Detect which cell encompasses the target text, then output its [x, y] center coordinate. 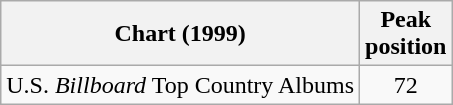
Chart (1999) [180, 34]
72 [406, 85]
U.S. Billboard Top Country Albums [180, 85]
Peakposition [406, 34]
